Locate the cell with the specified text and output its [x, y] center coordinate. 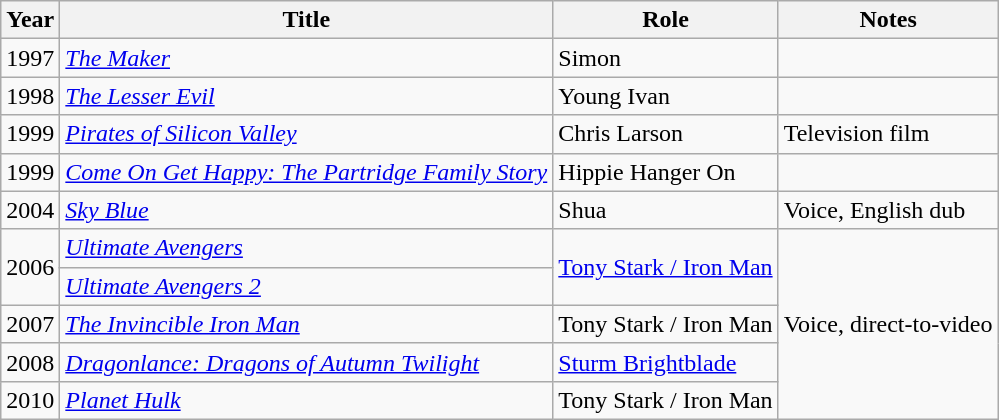
2004 [30, 210]
Dragonlance: Dragons of Autumn Twilight [306, 362]
Pirates of Silicon Valley [306, 134]
The Invincible Iron Man [306, 324]
Hippie Hanger On [666, 172]
Chris Larson [666, 134]
Year [30, 20]
Title [306, 20]
Sturm Brightblade [666, 362]
Shua [666, 210]
2008 [30, 362]
The Lesser Evil [306, 96]
Young Ivan [666, 96]
2007 [30, 324]
1997 [30, 58]
Voice, direct-to-video [888, 324]
Come On Get Happy: The Partridge Family Story [306, 172]
Ultimate Avengers 2 [306, 286]
Simon [666, 58]
Television film [888, 134]
Planet Hulk [306, 400]
Notes [888, 20]
Ultimate Avengers [306, 248]
The Maker [306, 58]
Voice, English dub [888, 210]
1998 [30, 96]
Role [666, 20]
Sky Blue [306, 210]
2010 [30, 400]
2006 [30, 267]
